For the text-containing cell, return its midpoint in (x, y) coordinate format. 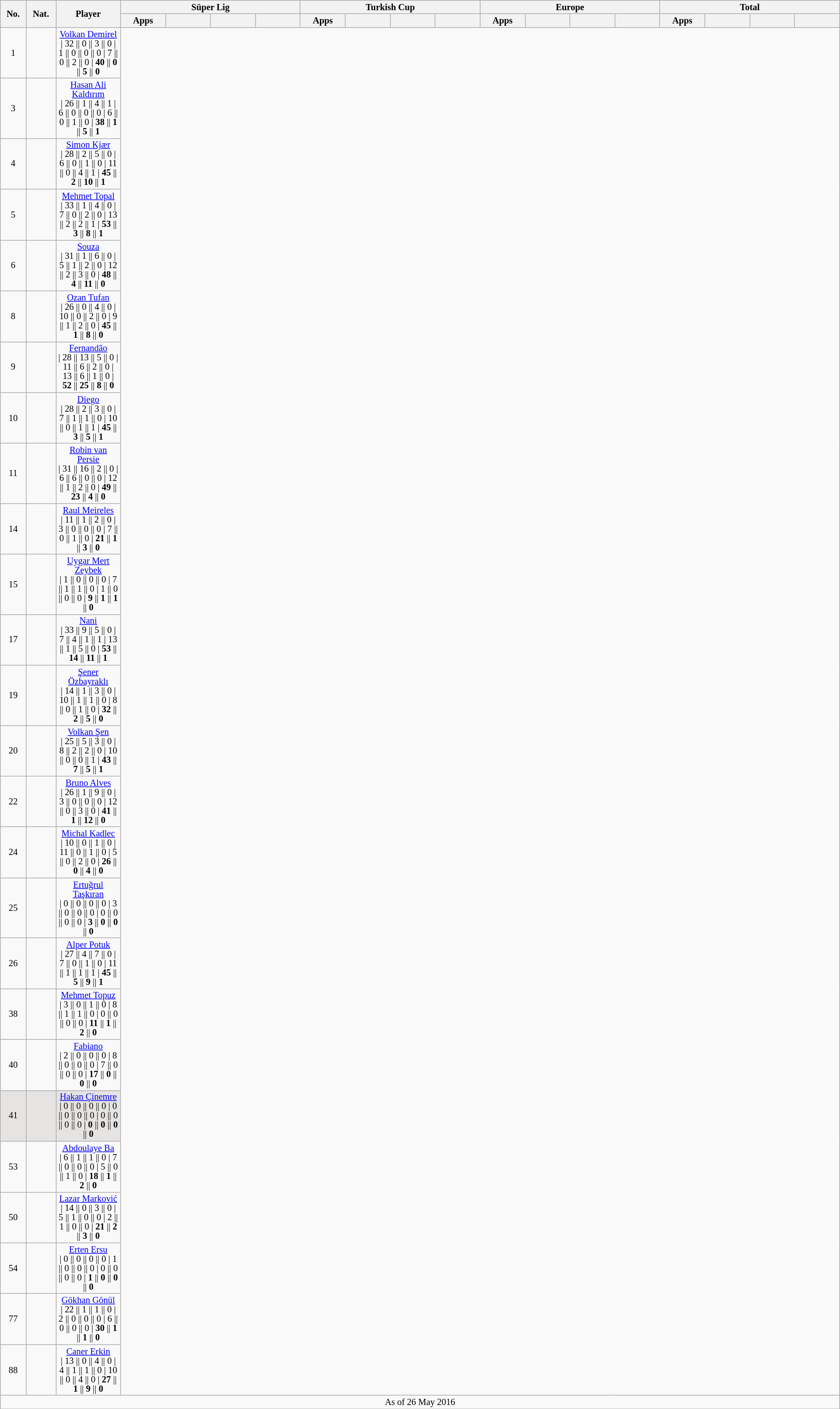
11 (13, 473)
Abdoulaye Ba | 6 || 1 || 1 || 0 | 7 || 0 || 0 || 0 | 5 || 0 || 1 || 0 | 18 || 1 || 2 || 0 (88, 1167)
38 (13, 1014)
Şener Özbayraklı | 14 || 1 || 3 || 0 | 10 || 1 || 1 || 0 | 8 || 0 || 1 || 0 | 32 || 2 || 5 || 0 (88, 695)
41 (13, 1116)
40 (13, 1065)
54 (13, 1268)
25 (13, 908)
5 (13, 215)
14 (13, 529)
Raul Meireles | 11 || 1 || 2 || 0 | 3 || 0 || 0 || 0 | 7 || 0 || 1 || 0 | 21 || 1 || 3 || 0 (88, 529)
9 (13, 367)
19 (13, 695)
Ertuğrul Taşkıran | 0 || 0 || 0 || 0 | 3 || 0 || 0 || 0 | 0 || 0 || 0 || 0 | 3 || 0 || 0 || 0 (88, 908)
17 (13, 640)
No. (13, 13)
24 (13, 853)
Bruno Alves | 26 || 1 || 9 || 0 | 3 || 0 || 0 || 0 | 12 || 0 || 3 || 0 | 41 || 1 || 12 || 0 (88, 801)
8 (13, 316)
1 (13, 53)
Hasan Ali Kaldırım | 26 || 1 || 4 || 1 | 6 || 0 || 0 || 0 | 6 || 0 || 1 || 0 | 38 || 1 || 5 || 1 (88, 108)
Simon Kjær | 28 || 2 || 5 || 0 | 6 || 0 || 1 || 0 | 11 || 0 || 4 || 1 | 45 || 2 || 10 || 1 (88, 164)
Volkan Demirel | 32 || 0 || 3 || 0 | 1 || 0 || 0 || 0 | 7 || 0 || 2 || 0 | 40 || 0 || 5 || 0 (88, 53)
Fernandão | 28 || 13 || 5 || 0 | 11 || 6 || 2 || 0 | 13 || 6 || 1 || 0 | 52 || 25 || 8 || 0 (88, 367)
Uygar Mert Zeybek | 1 || 0 || 0 || 0 | 7 || 1 || 1 || 0 | 1 || 0 || 0 || 0 | 9 || 1 || 1 || 0 (88, 584)
Mehmet Topuz | 3 || 0 || 1 || 0 | 8 || 1 || 1 || 0 | 0 || 0 || 0 || 0 | 11 || 1 || 2 || 0 (88, 1014)
Nat. (41, 13)
50 (13, 1217)
Lazar Marković | 14 || 0 || 3 || 0 | 5 || 1 || 0 || 0 | 2 || 1 || 0 || 0 | 21 || 2 || 3 || 0 (88, 1217)
3 (13, 108)
Player (88, 13)
22 (13, 801)
53 (13, 1167)
Diego | 28 || 2 || 3 || 0 | 7 || 1 || 1 || 0 | 10 || 0 || 1 || 1 | 45 || 3 || 5 || 1 (88, 418)
Caner Erkin | 13 || 0 || 4 || 0 | 4 || 1 || 1 || 0 | 10 || 0 || 4 || 0 | 27 || 1 || 9 || 0 (88, 1370)
Total (750, 7)
20 (13, 751)
Erten Ersu | 0 || 0 || 0 || 0 | 1 || 0 || 0 || 0 | 0 || 0 || 0 || 0 | 1 || 0 || 0 || 0 (88, 1268)
77 (13, 1319)
Mehmet Topal | 33 || 1 || 4 || 0 | 7 || 0 || 2 || 0 | 13 || 2 || 2 || 1 | 53 || 3 || 8 || 1 (88, 215)
Nani | 33 || 9 || 5 || 0 | 7 || 4 || 1 || 1 | 13 || 1 || 5 || 0 | 53 || 14 || 11 || 1 (88, 640)
26 (13, 964)
Michal Kadlec | 10 || 0 || 1 || 0 | 11 || 0 || 1 || 0 | 5 || 0 || 2 || 0 | 26 || 0 || 4 || 0 (88, 853)
6 (13, 265)
Volkan Şen | 25 || 5 || 3 || 0 | 8 || 2 || 2 || 0 | 10 || 0 || 0 || 1 | 43 || 7 || 5 || 1 (88, 751)
Gökhan Gönül | 22 || 1 || 1 || 0 | 2 || 0 || 0 || 0 | 6 || 0 || 0 || 0 | 30 || 1 || 1 || 0 (88, 1319)
88 (13, 1370)
Europe (570, 7)
4 (13, 164)
Robin van Persie | 31 || 16 || 2 || 0 | 6 || 6 || 0 || 0 | 12 || 1 || 2 || 0 | 49 || 23 || 4 || 0 (88, 473)
Alper Potuk | 27 || 4 || 7 || 0 | 7 || 0 || 1 || 0 | 11 || 1 || 1 || 1 | 45 || 5 || 9 || 1 (88, 964)
Hakan Çinemre | 0 || 0 || 0 || 0 | 0 || 0 || 0 || 0 | 0 || 0 || 0 || 0 | 0 || 0 || 0 || 0 (88, 1116)
15 (13, 584)
Süper Lig (210, 7)
Turkish Cup (390, 7)
10 (13, 418)
Fabiano | 2 || 0 || 0 || 0 | 8 || 0 || 0 || 0 | 7 || 0 || 0 || 0 | 17 || 0 || 0 || 0 (88, 1065)
Ozan Tufan | 26 || 0 || 4 || 0 | 10 || 0 || 2 || 0 | 9 || 1 || 2 || 0 | 45 || 1 || 8 || 0 (88, 316)
As of 26 May 2016 (420, 1402)
Souza | 31 || 1 || 6 || 0 | 5 || 1 || 2 || 0 | 12 || 2 || 3 || 0 | 48 || 4 || 11 || 0 (88, 265)
